Identify which cell holds the provided text, then report its (X, Y) central coordinate. 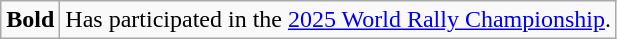
Has participated in the 2025 World Rally Championship. (338, 20)
Bold (30, 20)
